Return the [x, y] coordinate for the center point of the cell that contains the specified text.  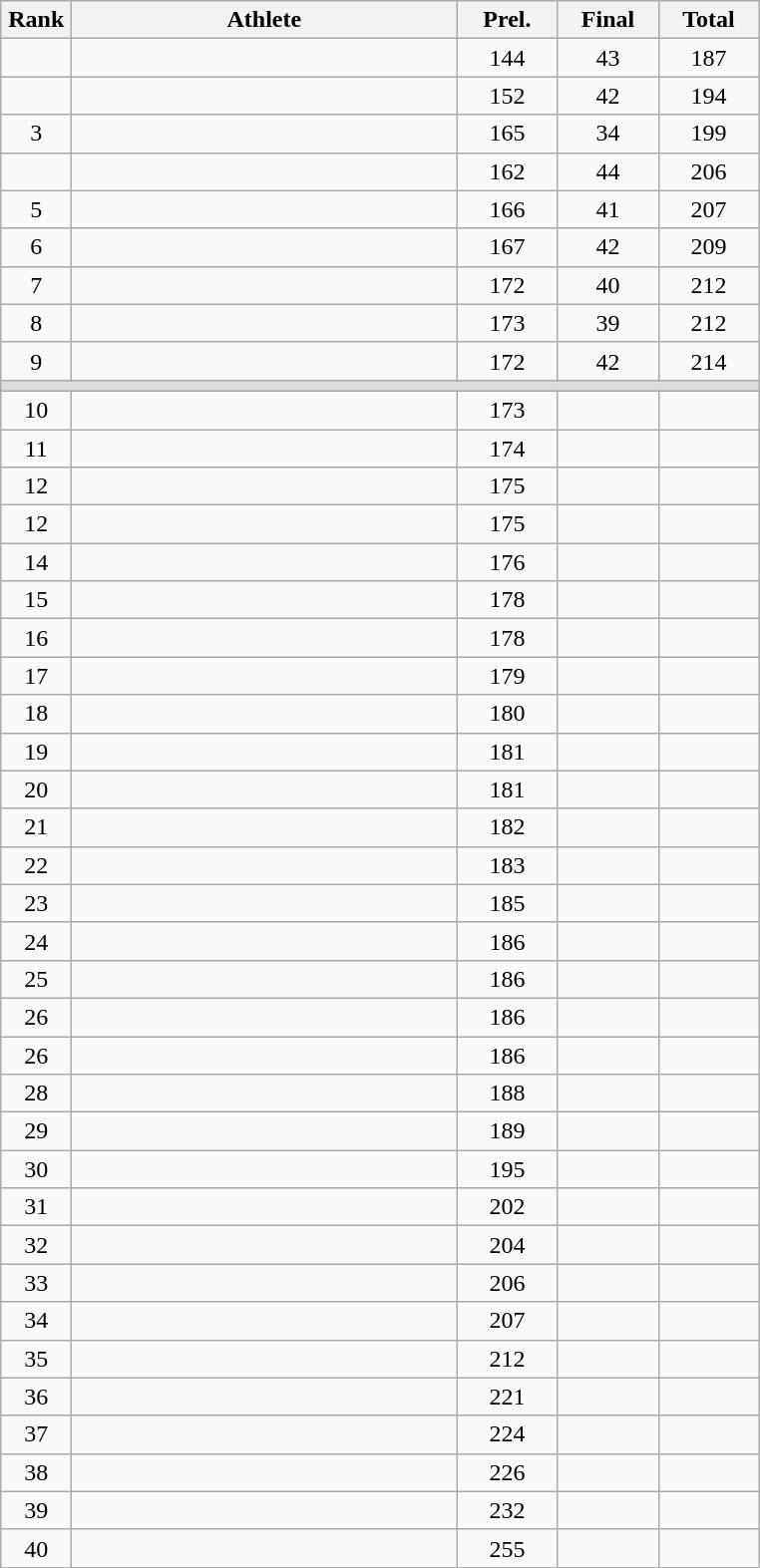
199 [708, 134]
165 [507, 134]
17 [36, 676]
152 [507, 96]
37 [36, 1434]
5 [36, 209]
43 [608, 58]
187 [708, 58]
41 [608, 209]
183 [507, 865]
9 [36, 361]
167 [507, 247]
214 [708, 361]
18 [36, 714]
33 [36, 1283]
29 [36, 1131]
24 [36, 941]
176 [507, 562]
209 [708, 247]
185 [507, 903]
174 [507, 448]
226 [507, 1472]
232 [507, 1510]
10 [36, 410]
194 [708, 96]
Total [708, 20]
44 [608, 171]
Rank [36, 20]
202 [507, 1207]
3 [36, 134]
35 [36, 1359]
14 [36, 562]
204 [507, 1245]
11 [36, 448]
16 [36, 638]
188 [507, 1094]
180 [507, 714]
38 [36, 1472]
36 [36, 1397]
182 [507, 827]
8 [36, 323]
162 [507, 171]
189 [507, 1131]
19 [36, 752]
Athlete [264, 20]
7 [36, 285]
6 [36, 247]
22 [36, 865]
224 [507, 1434]
166 [507, 209]
21 [36, 827]
25 [36, 979]
28 [36, 1094]
32 [36, 1245]
15 [36, 600]
195 [507, 1169]
31 [36, 1207]
Prel. [507, 20]
20 [36, 789]
30 [36, 1169]
144 [507, 58]
255 [507, 1548]
221 [507, 1397]
179 [507, 676]
23 [36, 903]
Final [608, 20]
